Return the [x, y] coordinate for the center point of the cell that contains the specified text.  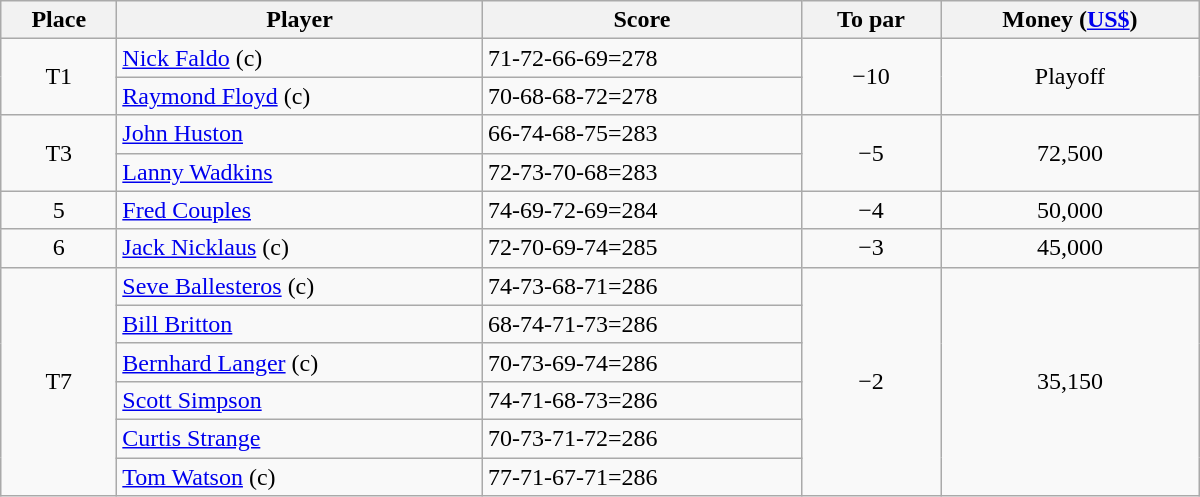
Nick Faldo (c) [300, 58]
72-70-69-74=285 [642, 248]
Fred Couples [300, 210]
Player [300, 20]
Lanny Wadkins [300, 172]
72,500 [1070, 153]
T3 [59, 153]
5 [59, 210]
Tom Watson (c) [300, 477]
50,000 [1070, 210]
74-71-68-73=286 [642, 400]
74-69-72-69=284 [642, 210]
T7 [59, 381]
Raymond Floyd (c) [300, 96]
6 [59, 248]
74-73-68-71=286 [642, 286]
68-74-71-73=286 [642, 324]
Bernhard Langer (c) [300, 362]
45,000 [1070, 248]
Playoff [1070, 77]
Score [642, 20]
−10 [870, 77]
77-71-67-71=286 [642, 477]
Seve Ballesteros (c) [300, 286]
Scott Simpson [300, 400]
To par [870, 20]
−5 [870, 153]
35,150 [1070, 381]
−2 [870, 381]
Jack Nicklaus (c) [300, 248]
Money (US$) [1070, 20]
−4 [870, 210]
−3 [870, 248]
Bill Britton [300, 324]
T1 [59, 77]
71-72-66-69=278 [642, 58]
66-74-68-75=283 [642, 134]
John Huston [300, 134]
70-73-71-72=286 [642, 438]
70-68-68-72=278 [642, 96]
72-73-70-68=283 [642, 172]
Place [59, 20]
Curtis Strange [300, 438]
70-73-69-74=286 [642, 362]
